Find where the given text appears and provide that cell's center as [X, Y] coordinate. 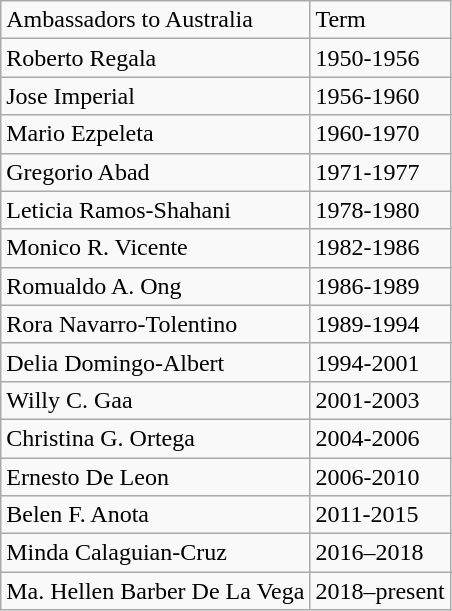
1956-1960 [380, 96]
Belen F. Anota [156, 515]
Minda Calaguian-Cruz [156, 553]
1978-1980 [380, 210]
Leticia Ramos-Shahani [156, 210]
Term [380, 20]
1950-1956 [380, 58]
Jose Imperial [156, 96]
Ma. Hellen Barber De La Vega [156, 591]
1994-2001 [380, 362]
Monico R. Vicente [156, 248]
Delia Domingo-Albert [156, 362]
Rora Navarro-Tolentino [156, 324]
1971-1977 [380, 172]
Mario Ezpeleta [156, 134]
1989-1994 [380, 324]
Roberto Regala [156, 58]
Ambassadors to Australia [156, 20]
Ernesto De Leon [156, 477]
1960-1970 [380, 134]
2001-2003 [380, 400]
2018–present [380, 591]
Christina G. Ortega [156, 438]
2011-2015 [380, 515]
2016–2018 [380, 553]
1982-1986 [380, 248]
1986-1989 [380, 286]
Gregorio Abad [156, 172]
2004-2006 [380, 438]
2006-2010 [380, 477]
Willy C. Gaa [156, 400]
Romualdo A. Ong [156, 286]
